Return the (X, Y) coordinate for the center point of the cell that contains the specified text.  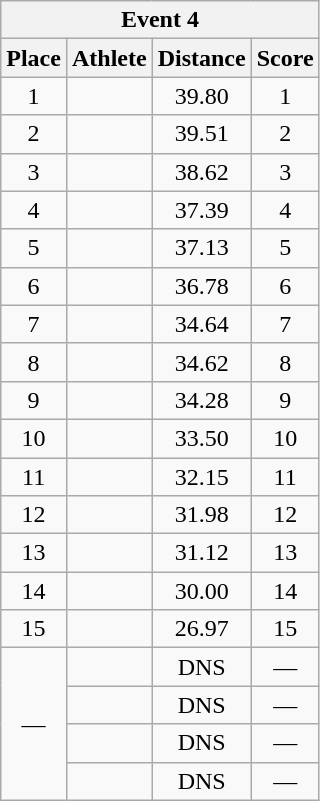
34.28 (202, 400)
37.13 (202, 248)
Score (285, 58)
31.98 (202, 515)
Event 4 (160, 20)
34.64 (202, 324)
30.00 (202, 591)
Place (34, 58)
32.15 (202, 477)
26.97 (202, 629)
39.51 (202, 134)
Athlete (109, 58)
37.39 (202, 210)
Distance (202, 58)
33.50 (202, 438)
36.78 (202, 286)
34.62 (202, 362)
39.80 (202, 96)
31.12 (202, 553)
38.62 (202, 172)
